Find where the given text appears and provide that cell's center as [x, y] coordinate. 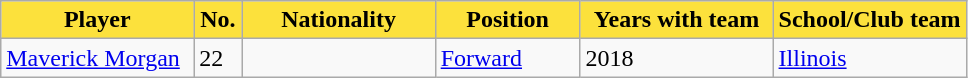
School/Club team [870, 20]
Player [98, 20]
Maverick Morgan [98, 58]
No. [218, 20]
Illinois [870, 58]
Years with team [676, 20]
2018 [676, 58]
22 [218, 58]
Forward [508, 58]
Nationality [338, 20]
Position [508, 20]
